Find where the given text appears and provide that cell's center as [x, y] coordinate. 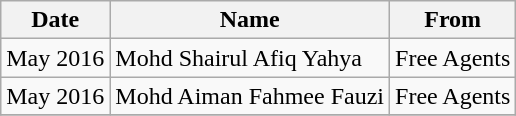
Mohd Shairul Afiq Yahya [250, 58]
Name [250, 20]
Mohd Aiman Fahmee Fauzi [250, 96]
Date [56, 20]
From [453, 20]
